Provide the [X, Y] coordinate of the cell's center where the given text is located.  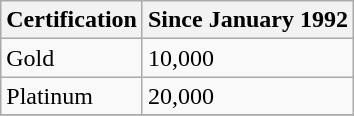
20,000 [248, 96]
10,000 [248, 58]
Gold [72, 58]
Certification [72, 20]
Platinum [72, 96]
Since January 1992 [248, 20]
